For the text-containing cell, return its midpoint in [x, y] coordinate format. 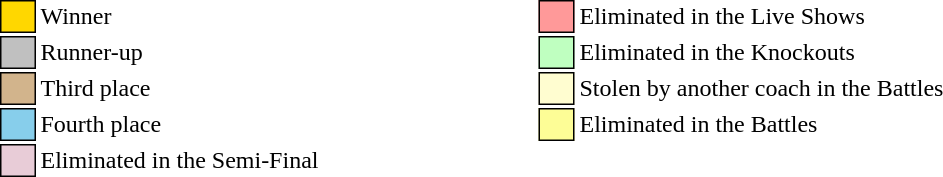
Fourth place [180, 124]
Runner-up [180, 52]
Winner [180, 16]
Eliminated in the Semi-Final [180, 160]
Third place [180, 88]
